Detect which cell encompasses the target text, then output its [X, Y] center coordinate. 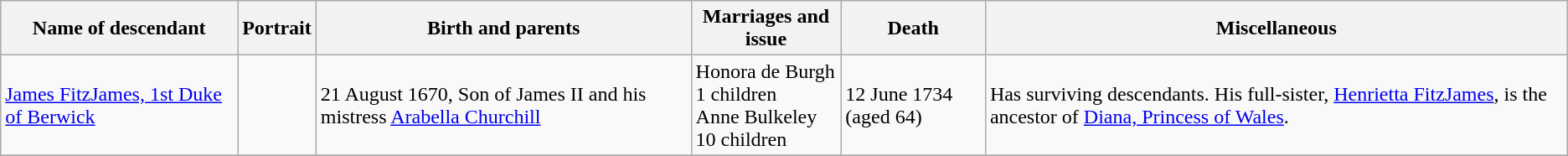
Name of descendant [119, 29]
Miscellaneous [1277, 29]
Birth and parents [503, 29]
Death [913, 29]
Portrait [277, 29]
12 June 1734 (aged 64) [913, 106]
Honora de Burgh1 childrenAnne Bulkeley10 children [766, 106]
Has surviving descendants. His full-sister, Henrietta FitzJames, is the ancestor of Diana, Princess of Wales. [1277, 106]
James FitzJames, 1st Duke of Berwick [119, 106]
21 August 1670, Son of James II and his mistress Arabella Churchill [503, 106]
Marriages and issue [766, 29]
